Return (X, Y) of the center of cell containing provided text 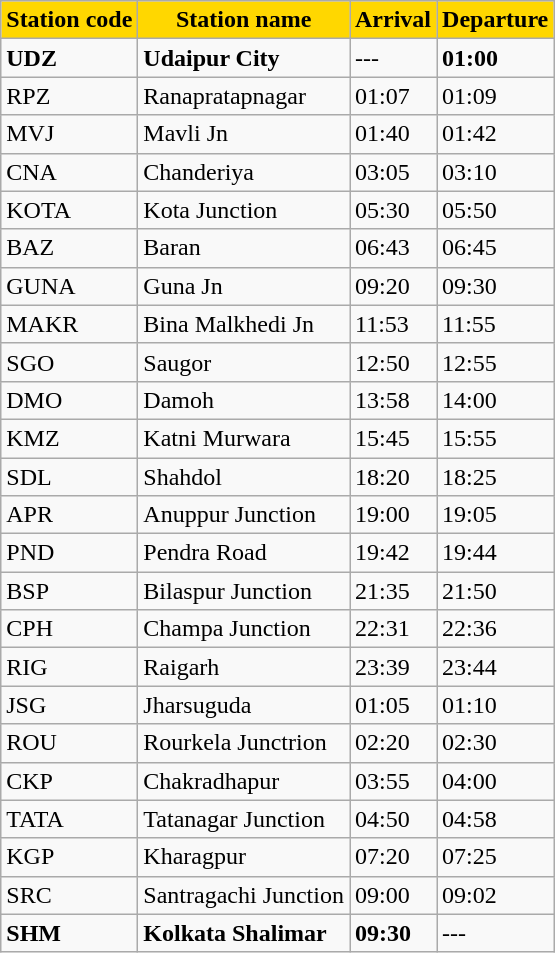
18:25 (496, 477)
Baran (244, 248)
19:00 (394, 515)
05:30 (394, 210)
SRC (70, 895)
Chanderiya (244, 172)
03:05 (394, 172)
01:42 (496, 134)
Mavli Jn (244, 134)
Departure (496, 20)
JSG (70, 705)
15:45 (394, 438)
11:53 (394, 324)
RIG (70, 667)
01:07 (394, 96)
CNA (70, 172)
KMZ (70, 438)
Rourkela Junctrion (244, 743)
06:43 (394, 248)
04:00 (496, 781)
Chakradhapur (244, 781)
12:55 (496, 362)
DMO (70, 400)
Raigarh (244, 667)
05:50 (496, 210)
PND (70, 553)
RPZ (70, 96)
TATA (70, 819)
GUNA (70, 286)
09:02 (496, 895)
04:58 (496, 819)
Saugor (244, 362)
09:00 (394, 895)
Kolkata Shalimar (244, 933)
19:44 (496, 553)
UDZ (70, 58)
Bina Malkhedi Jn (244, 324)
Jharsuguda (244, 705)
23:39 (394, 667)
03:10 (496, 172)
Santragachi Junction (244, 895)
19:05 (496, 515)
Udaipur City (244, 58)
06:45 (496, 248)
01:05 (394, 705)
15:55 (496, 438)
21:35 (394, 591)
01:40 (394, 134)
Kharagpur (244, 857)
Ranapratapnagar (244, 96)
23:44 (496, 667)
07:20 (394, 857)
Guna Jn (244, 286)
12:50 (394, 362)
Arrival (394, 20)
Station name (244, 20)
ROU (70, 743)
MAKR (70, 324)
01:10 (496, 705)
MVJ (70, 134)
04:50 (394, 819)
19:42 (394, 553)
Pendra Road (244, 553)
14:00 (496, 400)
BSP (70, 591)
09:20 (394, 286)
22:36 (496, 629)
03:55 (394, 781)
Station code (70, 20)
APR (70, 515)
02:20 (394, 743)
Kota Junction (244, 210)
18:20 (394, 477)
Shahdol (244, 477)
Anuppur Junction (244, 515)
Champa Junction (244, 629)
02:30 (496, 743)
22:31 (394, 629)
13:58 (394, 400)
Katni Murwara (244, 438)
CPH (70, 629)
SHM (70, 933)
21:50 (496, 591)
Tatanagar Junction (244, 819)
BAZ (70, 248)
SDL (70, 477)
CKP (70, 781)
KGP (70, 857)
01:09 (496, 96)
01:00 (496, 58)
Damoh (244, 400)
07:25 (496, 857)
Bilaspur Junction (244, 591)
11:55 (496, 324)
SGO (70, 362)
KOTA (70, 210)
